Return [X, Y] of the center of cell containing provided text 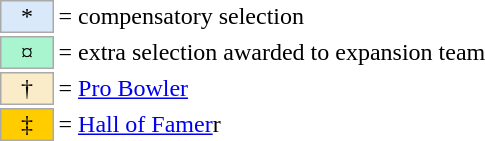
¤ [27, 52]
‡ [27, 124]
† [27, 88]
* [27, 16]
